Locate the cell with the specified text and output its (X, Y) center coordinate. 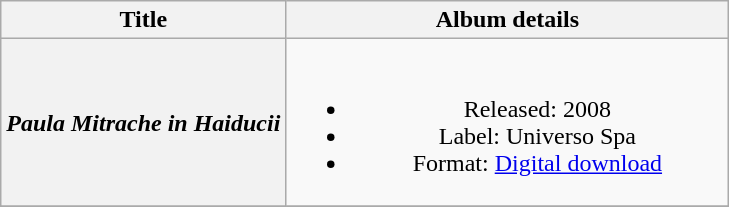
Album details (508, 20)
Title (144, 20)
Paula Mitrache in Haiducii (144, 122)
Released: 2008Label: Universo SpaFormat: Digital download (508, 122)
